Locate the cell with the specified text and output its [x, y] center coordinate. 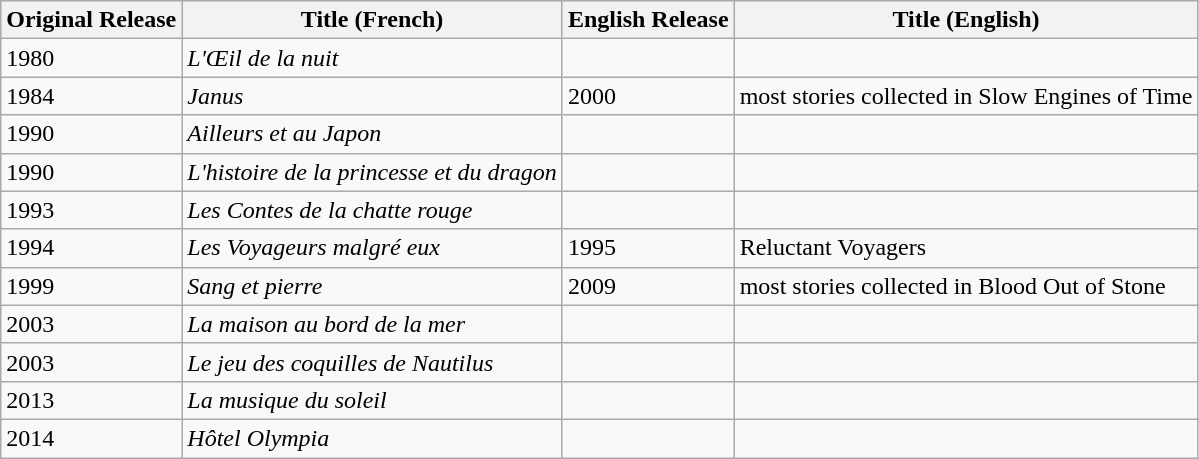
1999 [92, 286]
2013 [92, 400]
Les Voyageurs malgré eux [372, 248]
Hôtel Olympia [372, 438]
L'Œil de la nuit [372, 58]
Le jeu des coquilles de Nautilus [372, 362]
1980 [92, 58]
2000 [648, 96]
most stories collected in Blood Out of Stone [966, 286]
2014 [92, 438]
most stories collected in Slow Engines of Time [966, 96]
L'histoire de la princesse et du dragon [372, 172]
English Release [648, 20]
1994 [92, 248]
Reluctant Voyagers [966, 248]
Title (English) [966, 20]
1993 [92, 210]
Sang et pierre [372, 286]
Ailleurs et au Japon [372, 134]
1995 [648, 248]
La maison au bord de la mer [372, 324]
Les Contes de la chatte rouge [372, 210]
1984 [92, 96]
2009 [648, 286]
Janus [372, 96]
Title (French) [372, 20]
La musique du soleil [372, 400]
Original Release [92, 20]
